Identify which cell holds the provided text, then report its (x, y) central coordinate. 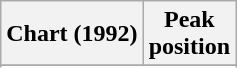
Chart (1992) (72, 34)
Peakposition (189, 34)
